Capture the cell that displays the provided text and extract its (x, y) central coordinate. 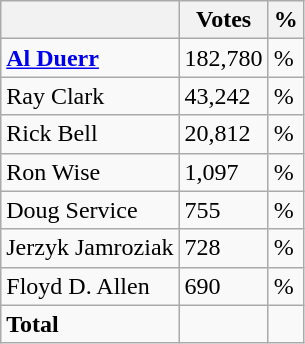
Total (90, 324)
1,097 (224, 172)
Votes (224, 20)
Ron Wise (90, 172)
Floyd D. Allen (90, 286)
Doug Service (90, 210)
755 (224, 210)
20,812 (224, 134)
690 (224, 286)
728 (224, 248)
Ray Clark (90, 96)
43,242 (224, 96)
Rick Bell (90, 134)
Al Duerr (90, 58)
182,780 (224, 58)
Jerzyk Jamroziak (90, 248)
